Extract the [x, y] coordinate from the center of the cell holding the provided text.  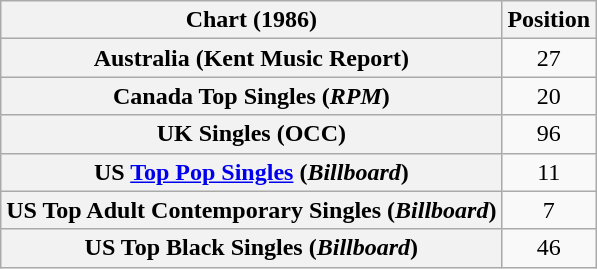
96 [549, 134]
Australia (Kent Music Report) [252, 58]
Position [549, 20]
US Top Adult Contemporary Singles (Billboard) [252, 210]
46 [549, 248]
11 [549, 172]
US Top Pop Singles (Billboard) [252, 172]
20 [549, 96]
7 [549, 210]
27 [549, 58]
UK Singles (OCC) [252, 134]
Canada Top Singles (RPM) [252, 96]
US Top Black Singles (Billboard) [252, 248]
Chart (1986) [252, 20]
